Determine the [x, y] coordinate at the center of the cell enclosing the given text.  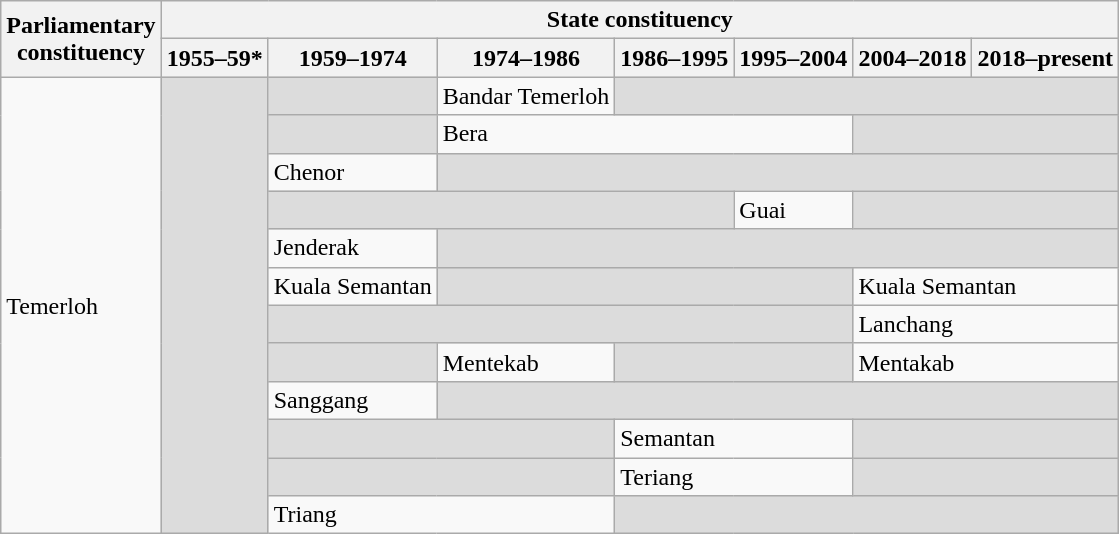
Semantan [734, 438]
1986–1995 [674, 58]
Teriang [734, 477]
Lanchang [986, 324]
Sanggang [352, 400]
1955–59* [214, 58]
Temerloh [81, 306]
1959–1974 [352, 58]
State constituency [640, 20]
Mentakab [986, 362]
Chenor [352, 172]
Jenderak [352, 248]
Guai [794, 210]
1974–1986 [526, 58]
1995–2004 [794, 58]
Triang [442, 515]
Bera [645, 134]
2018–present [1046, 58]
2004–2018 [912, 58]
Parliamentaryconstituency [81, 39]
Mentekab [526, 362]
Bandar Temerloh [526, 96]
